Capture the cell that displays the provided text and extract its (X, Y) central coordinate. 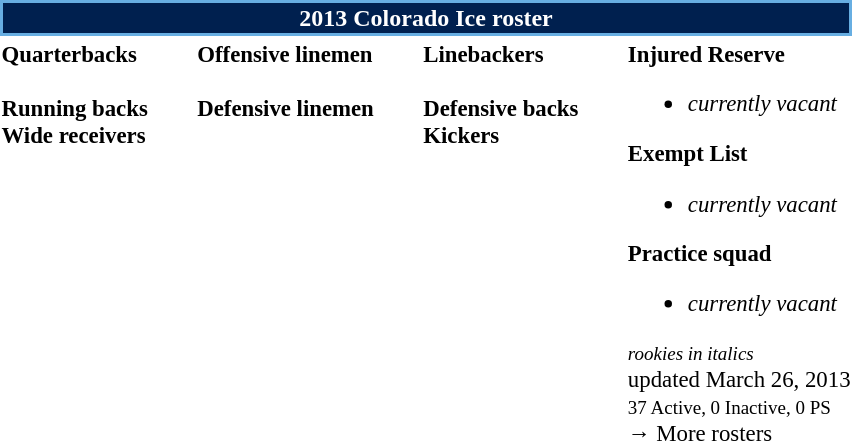
2013 Colorado Ice roster (426, 18)
